Identify which cell holds the provided text, then report its [X, Y] central coordinate. 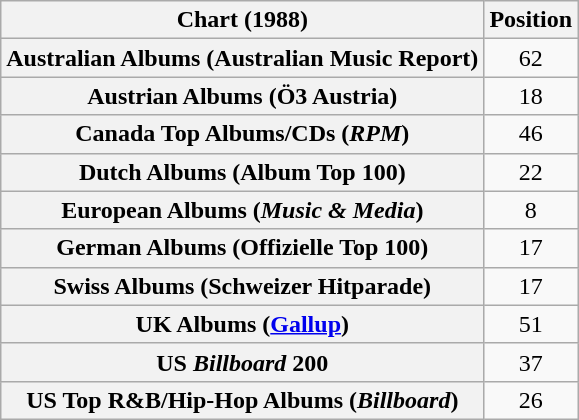
37 [531, 362]
Dutch Albums (Album Top 100) [242, 172]
22 [531, 172]
Chart (1988) [242, 20]
European Albums (Music & Media) [242, 210]
Position [531, 20]
Canada Top Albums/CDs (RPM) [242, 134]
UK Albums (Gallup) [242, 324]
Swiss Albums (Schweizer Hitparade) [242, 286]
Australian Albums (Australian Music Report) [242, 58]
Austrian Albums (Ö3 Austria) [242, 96]
US Billboard 200 [242, 362]
26 [531, 400]
46 [531, 134]
62 [531, 58]
8 [531, 210]
US Top R&B/Hip-Hop Albums (Billboard) [242, 400]
51 [531, 324]
18 [531, 96]
German Albums (Offizielle Top 100) [242, 248]
